Pinpoint the cell where the given text exists, returning its (X, Y) midpoint coordinate. 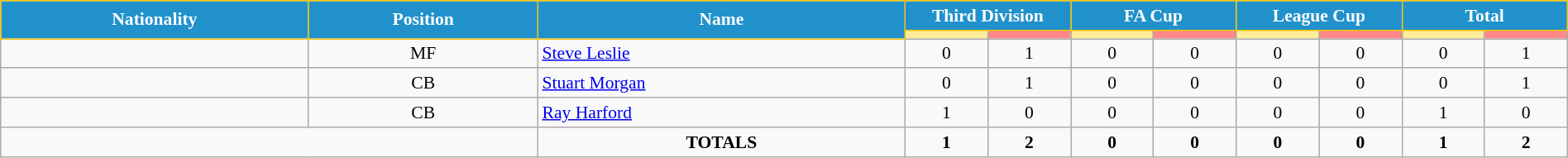
Ray Harford (722, 113)
Nationality (155, 20)
MF (423, 54)
Stuart Morgan (722, 84)
Position (423, 20)
Third Division (987, 16)
Steve Leslie (722, 54)
TOTALS (722, 142)
FA Cup (1153, 16)
Total (1484, 16)
Name (722, 20)
League Cup (1319, 16)
